Return (x, y) of the center of cell containing provided text 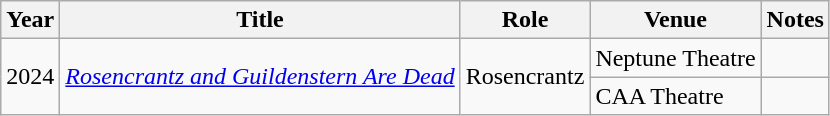
Rosencrantz (525, 77)
Notes (795, 20)
Neptune Theatre (676, 58)
Venue (676, 20)
2024 (30, 77)
Title (260, 20)
Rosencrantz and Guildenstern Are Dead (260, 77)
Year (30, 20)
Role (525, 20)
CAA Theatre (676, 96)
